Return the (x, y) coordinate for the center point of the cell that contains the specified text.  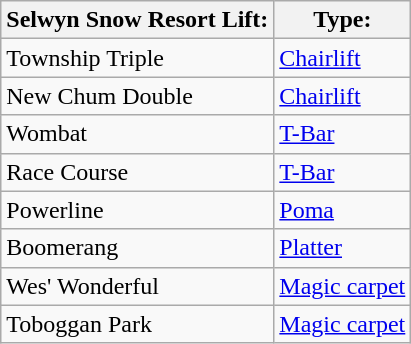
Wombat (138, 134)
Toboggan Park (138, 324)
New Chum Double (138, 96)
Selwyn Snow Resort Lift: (138, 20)
Township Triple (138, 58)
Powerline (138, 210)
Type: (342, 20)
Boomerang (138, 248)
Race Course (138, 172)
Poma (342, 210)
Platter (342, 248)
Wes' Wonderful (138, 286)
